Output the [x, y] coordinate of the center of the cell containing the given text.  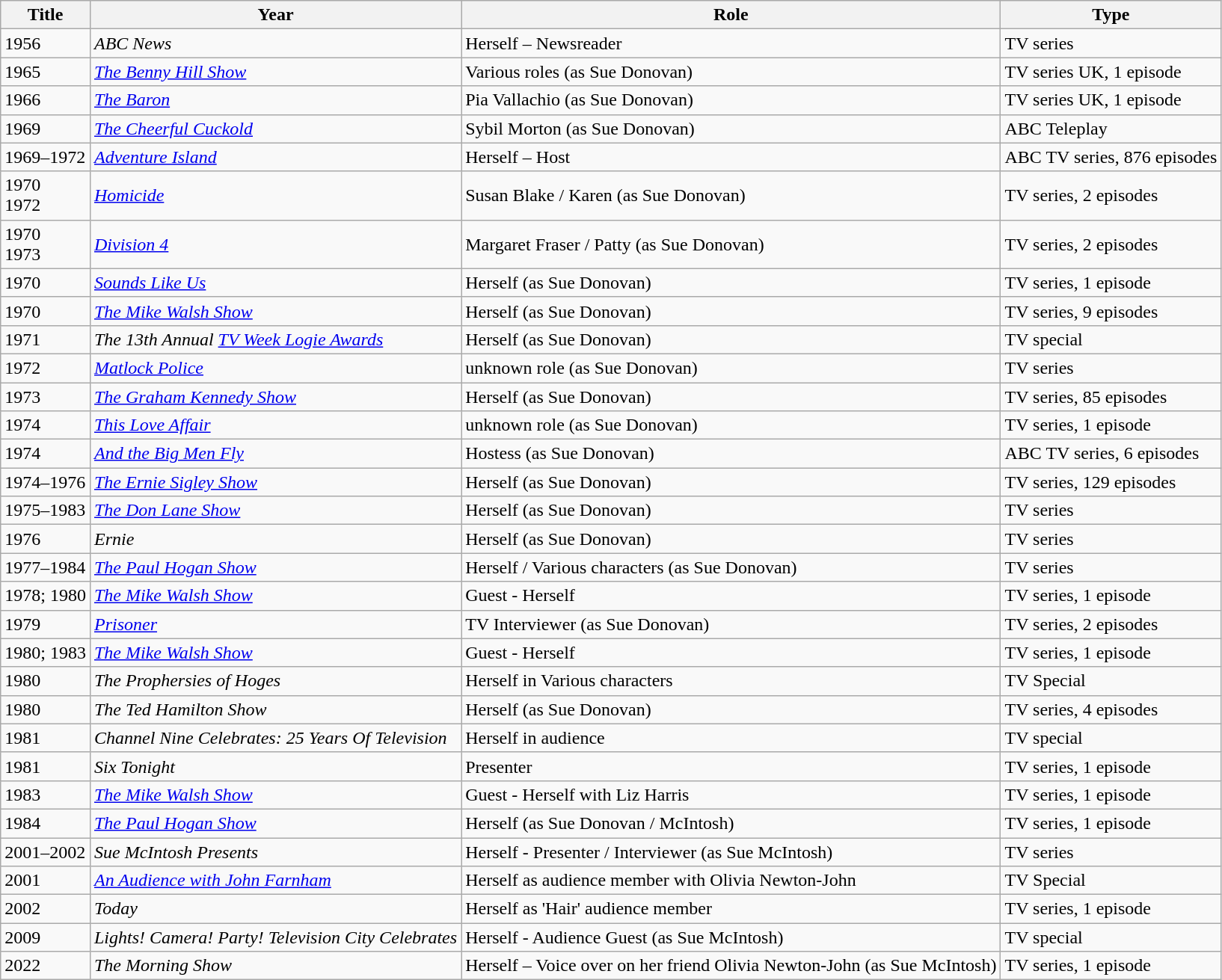
Herself in Various characters [731, 681]
Lights! Camera! Party! Television City Celebrates [275, 937]
1956 [46, 43]
Various roles (as Sue Donovan) [731, 72]
1980; 1983 [46, 653]
This Love Affair [275, 425]
19701972 [46, 196]
Sybil Morton (as Sue Donovan) [731, 129]
2009 [46, 937]
Herself - Audience Guest (as Sue McIntosh) [731, 937]
2001–2002 [46, 851]
2002 [46, 909]
And the Big Men Fly [275, 454]
1966 [46, 100]
1976 [46, 539]
2001 [46, 881]
1972 [46, 368]
2022 [46, 966]
1978; 1980 [46, 596]
Prisoner [275, 624]
1983 [46, 795]
1984 [46, 823]
The Morning Show [275, 966]
The Prophersies of Hoges [275, 681]
Herself as 'Hair' audience member [731, 909]
Six Tonight [275, 766]
Division 4 [275, 244]
The Cheerful Cuckold [275, 129]
Adventure Island [275, 157]
Herself – Host [731, 157]
1973 [46, 397]
1974–1976 [46, 482]
Susan Blake / Karen (as Sue Donovan) [731, 196]
Guest - Herself with Liz Harris [731, 795]
ABC News [275, 43]
TV series, 85 episodes [1111, 397]
Channel Nine Celebrates: 25 Years Of Television [275, 738]
1965 [46, 72]
The Ted Hamilton Show [275, 709]
19701973 [46, 244]
The Baron [275, 100]
Hostess (as Sue Donovan) [731, 454]
The Graham Kennedy Show [275, 397]
TV series, 9 episodes [1111, 311]
Ernie [275, 539]
ABC Teleplay [1111, 129]
An Audience with John Farnham [275, 881]
Role [731, 15]
Sounds Like Us [275, 283]
1979 [46, 624]
Herself in audience [731, 738]
TV series, 129 episodes [1111, 482]
TV Interviewer (as Sue Donovan) [731, 624]
Margaret Fraser / Patty (as Sue Donovan) [731, 244]
The 13th Annual TV Week Logie Awards [275, 339]
Matlock Police [275, 368]
Title [46, 15]
The Ernie Sigley Show [275, 482]
The Don Lane Show [275, 511]
1975–1983 [46, 511]
Herself as audience member with Olivia Newton-John [731, 881]
Pia Vallachio (as Sue Donovan) [731, 100]
Herself – Voice over on her friend Olivia Newton-John (as Sue McIntosh) [731, 966]
ABC TV series, 6 episodes [1111, 454]
Herself - Presenter / Interviewer (as Sue McIntosh) [731, 851]
Year [275, 15]
Herself (as Sue Donovan / McIntosh) [731, 823]
The Benny Hill Show [275, 72]
Presenter [731, 766]
Sue McIntosh Presents [275, 851]
Herself – Newsreader [731, 43]
TV series, 4 episodes [1111, 709]
ABC TV series, 876 episodes [1111, 157]
Homicide [275, 196]
1969–1972 [46, 157]
Today [275, 909]
Type [1111, 15]
Herself / Various characters (as Sue Donovan) [731, 567]
1971 [46, 339]
1977–1984 [46, 567]
1969 [46, 129]
